Search for the cell housing the specified text and yield its [x, y] center coordinate. 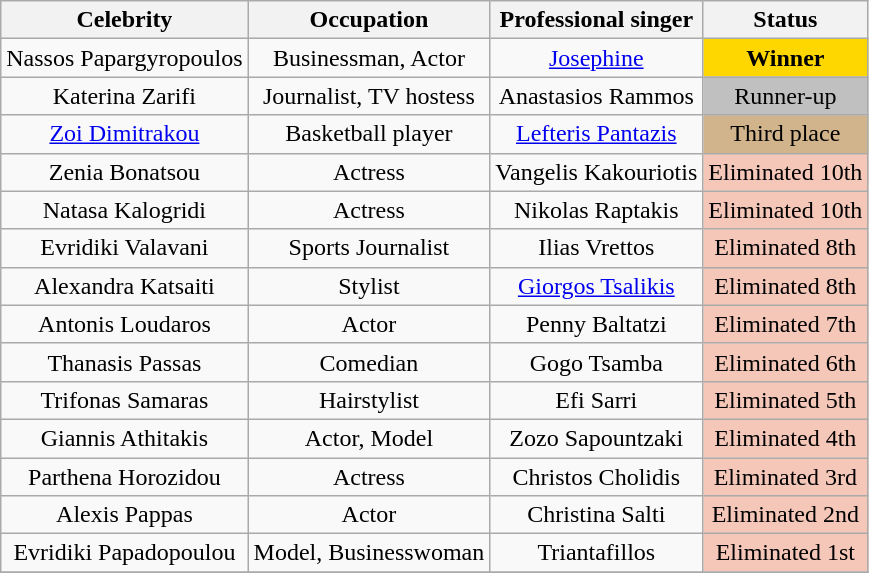
Zoi Dimitrakou [124, 134]
Eliminated 1st [786, 553]
Parthena Horozidou [124, 477]
Antonis Loudaros [124, 324]
Giorgos Tsalikis [596, 286]
Ilias Vrettos [596, 248]
Katerina Zarifi [124, 96]
Eliminated 2nd [786, 515]
Winner [786, 58]
Eliminated 5th [786, 400]
Celebrity [124, 20]
Anastasios Rammos [596, 96]
Alexis Pappas [124, 515]
Vangelis Kakouriotis [596, 172]
Evridiki Valavani [124, 248]
Third place [786, 134]
Lefteris Pantazis [596, 134]
Sports Journalist [369, 248]
Zozo Sapountzaki [596, 438]
Christos Cholidis [596, 477]
Professional singer [596, 20]
Hairstylist [369, 400]
Stylist [369, 286]
Zenia Bonatsou [124, 172]
Model, Businesswoman [369, 553]
Eliminated 7th [786, 324]
Triantafillos [596, 553]
Eliminated 4th [786, 438]
Eliminated 3rd [786, 477]
Giannis Athitakis [124, 438]
Evridiki Papadopoulou [124, 553]
Runner-up [786, 96]
Josephine [596, 58]
Gogo Tsamba [596, 362]
Occupation [369, 20]
Efi Sarri [596, 400]
Eliminated 6th [786, 362]
Penny Baltatzi [596, 324]
Nikolas Raptakis [596, 210]
Actor, Model [369, 438]
Thanasis Passas [124, 362]
Christina Salti [596, 515]
Comedian [369, 362]
Businessman, Actor [369, 58]
Trifonas Samaras [124, 400]
Nassos Papargyropoulos [124, 58]
Natasa Kalogridi [124, 210]
Status [786, 20]
Basketball player [369, 134]
Alexandra Katsaiti [124, 286]
Journalist, TV hostess [369, 96]
